Determine the (x, y) coordinate at the center of the cell enclosing the given text.  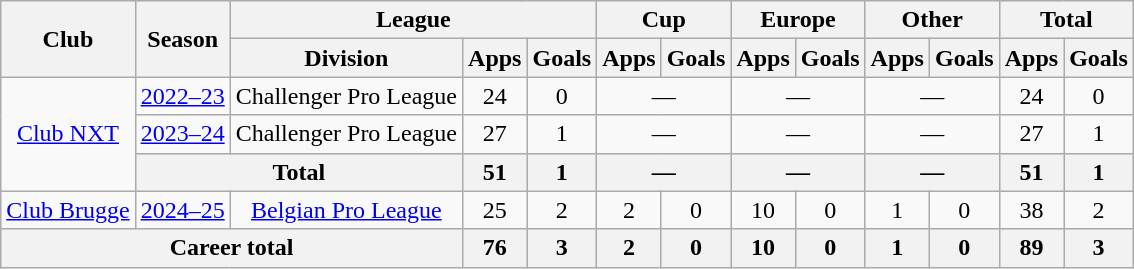
Division (346, 58)
Club Brugge (68, 210)
38 (1031, 210)
Club (68, 39)
Cup (664, 20)
2024–25 (182, 210)
Club NXT (68, 134)
Season (182, 39)
Europe (798, 20)
25 (495, 210)
Other (932, 20)
Career total (232, 248)
2023–24 (182, 134)
League (413, 20)
89 (1031, 248)
76 (495, 248)
2022–23 (182, 96)
Belgian Pro League (346, 210)
